Pinpoint the cell where the given text exists, returning its (x, y) midpoint coordinate. 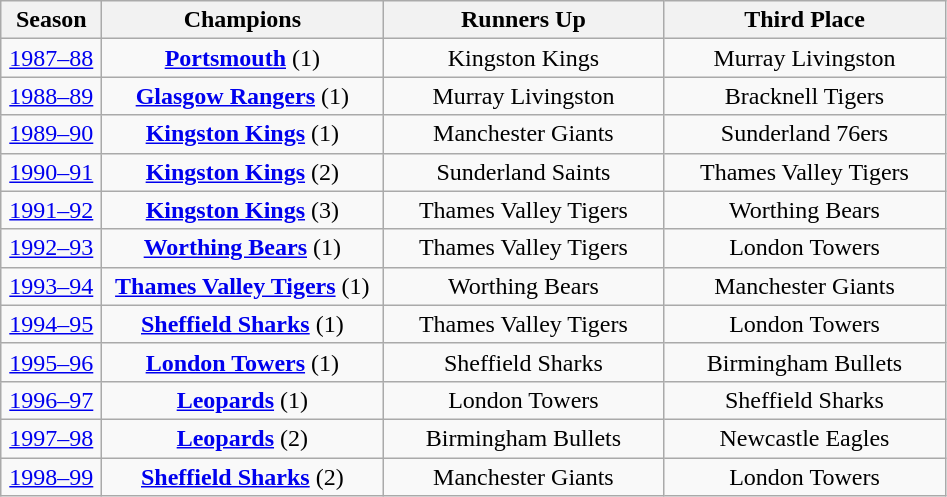
Kingston Kings (1) (242, 134)
1998–99 (52, 477)
Sheffield Sharks (2) (242, 477)
1990–91 (52, 172)
Sunderland Saints (524, 172)
1996–97 (52, 400)
1992–93 (52, 248)
Runners Up (524, 20)
Portsmouth (1) (242, 58)
Leopards (2) (242, 438)
Kingston Kings (3) (242, 210)
Sunderland 76ers (804, 134)
1993–94 (52, 286)
1991–92 (52, 210)
Kingston Kings (2) (242, 172)
1995–96 (52, 362)
Bracknell Tigers (804, 96)
Worthing Bears (1) (242, 248)
1994–95 (52, 324)
Leopards (1) (242, 400)
Champions (242, 20)
London Towers (1) (242, 362)
Third Place (804, 20)
Thames Valley Tigers (1) (242, 286)
Newcastle Eagles (804, 438)
Season (52, 20)
1989–90 (52, 134)
1987–88 (52, 58)
1988–89 (52, 96)
Sheffield Sharks (1) (242, 324)
Glasgow Rangers (1) (242, 96)
Kingston Kings (524, 58)
1997–98 (52, 438)
